Locate the cell with the specified text and output its (x, y) center coordinate. 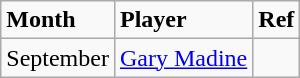
Month (58, 20)
Gary Madine (183, 58)
September (58, 58)
Ref (276, 20)
Player (183, 20)
